Identify which cell holds the provided text, then report its [x, y] central coordinate. 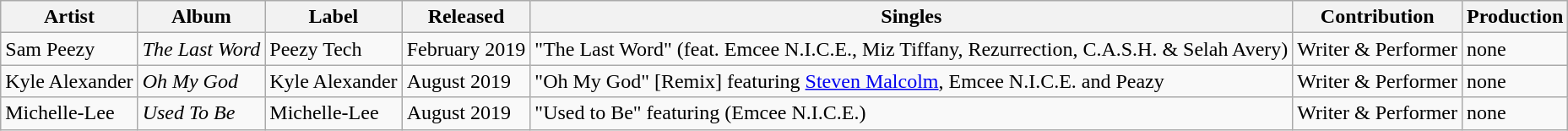
February 2019 [466, 49]
Sam Peezy [69, 49]
Production [1515, 17]
"Oh My God" [Remix] featuring Steven Malcolm, Emcee N.I.C.E. and Peazy [912, 81]
Label [334, 17]
Used To Be [201, 113]
The Last Word [201, 49]
Album [201, 17]
"Used to Be" featuring (Emcee N.I.C.E.) [912, 113]
Artist [69, 17]
Contribution [1378, 17]
Released [466, 17]
Peezy Tech [334, 49]
"The Last Word" (feat. Emcee N.I.C.E., Miz Tiffany, Rezurrection, C.A.S.H. & Selah Avery) [912, 49]
Oh My God [201, 81]
Singles [912, 17]
